Identify which cell holds the provided text, then report its [x, y] central coordinate. 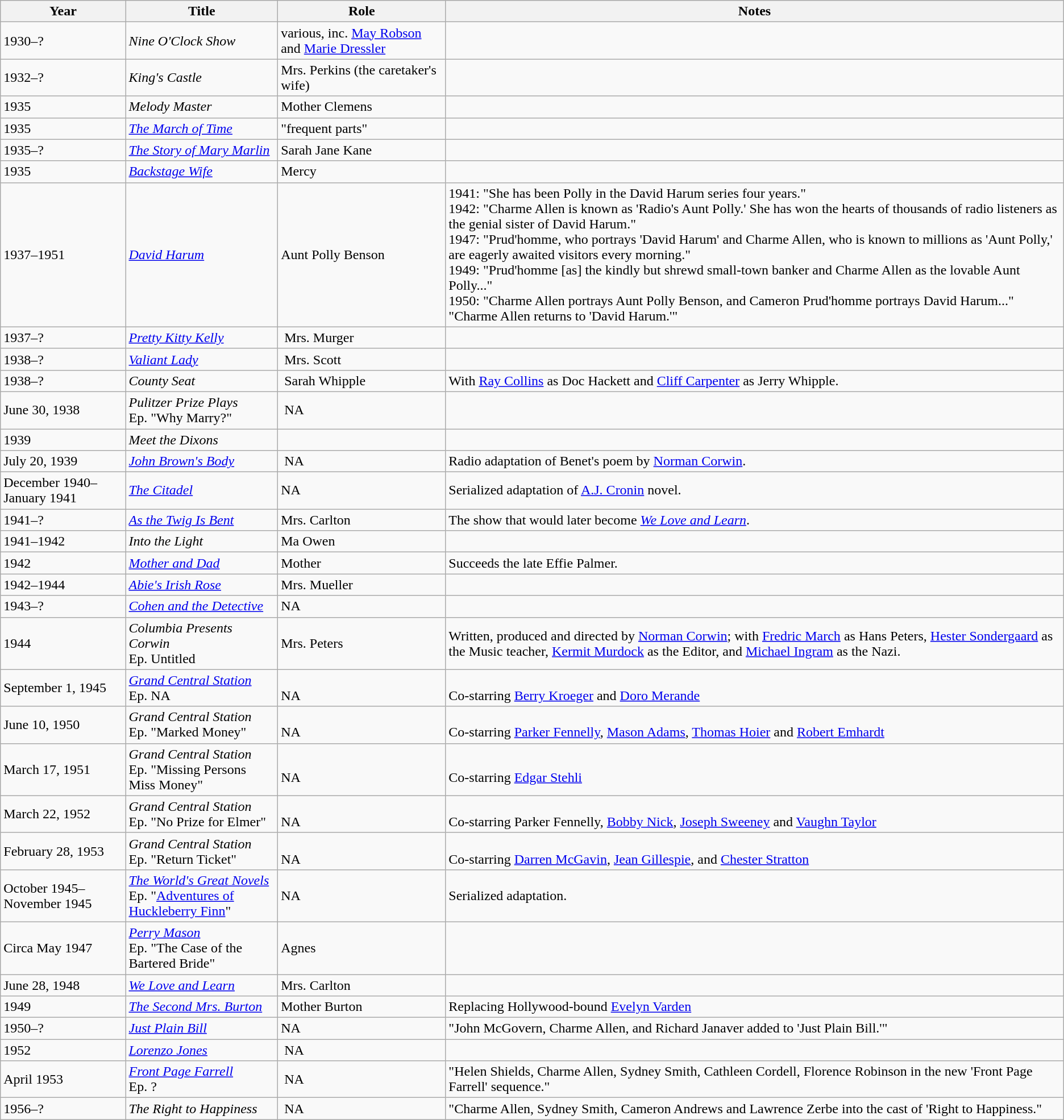
Abie's Irish Rose [202, 585]
Year [63, 11]
Valiant Lady [202, 359]
Mother Clemens [361, 107]
July 20, 1939 [63, 461]
Notes [755, 11]
October 1945–November 1945 [63, 896]
Title [202, 11]
Backstage Wife [202, 172]
Circa May 1947 [63, 948]
Aunt Polly Benson [361, 255]
1937–1951 [63, 255]
1956–? [63, 1109]
Role [361, 11]
1942 [63, 563]
December 1940–January 1941 [63, 491]
Lorenzo Jones [202, 1050]
Grand Central StationEp. "No Prize for Elmer" [202, 814]
Sarah Whipple [361, 381]
The World's Great Novels Ep. "Adventures of Huckleberry Finn" [202, 896]
The March of Time [202, 128]
As the Twig Is Bent [202, 520]
David Harum [202, 255]
Co-starring Berry Kroeger and Doro Merande [755, 688]
1949 [63, 1007]
Meet the Dixons [202, 439]
Replacing Hollywood-bound Evelyn Varden [755, 1007]
1935–? [63, 150]
1939 [63, 439]
Pretty Kitty Kelly [202, 338]
Columbia Presents CorwinEp. Untitled [202, 643]
Co-starring Darren McGavin, Jean Gillespie, and Chester Stratton [755, 851]
March 17, 1951 [63, 769]
1942–1944 [63, 585]
"John McGovern, Charme Allen, and Richard Janaver added to 'Just Plain Bill.'" [755, 1029]
The Citadel [202, 491]
1941–? [63, 520]
1944 [63, 643]
Mrs. Peters [361, 643]
1952 [63, 1050]
April 1953 [63, 1080]
Mrs. Scott [361, 359]
June 30, 1938 [63, 410]
The Right to Happiness [202, 1109]
March 22, 1952 [63, 814]
1943–? [63, 606]
Cohen and the Detective [202, 606]
February 28, 1953 [63, 851]
County Seat [202, 381]
June 28, 1948 [63, 985]
Serialized adaptation. [755, 896]
Mother and Dad [202, 563]
September 1, 1945 [63, 688]
Co-starring Edgar Stehli [755, 769]
Co-starring Parker Fennelly, Mason Adams, Thomas Hoier and Robert Emhardt [755, 725]
Mrs. Mueller [361, 585]
Ma Owen [361, 542]
Perry MasonEp. "The Case of the Bartered Bride" [202, 948]
1932–? [63, 77]
Agnes [361, 948]
1930–? [63, 41]
Pulitzer Prize Plays Ep. "Why Marry?" [202, 410]
Melody Master [202, 107]
"Helen Shields, Charme Allen, Sydney Smith, Cathleen Cordell, Florence Robinson in the new 'Front Page Farrell' sequence." [755, 1080]
Mrs. Perkins (the caretaker's wife) [361, 77]
Radio adaptation of Benet's poem by Norman Corwin. [755, 461]
June 10, 1950 [63, 725]
The Story of Mary Marlin [202, 150]
various, inc. May Robson and Marie Dressler [361, 41]
Grand Central StationEp. "Return Ticket" [202, 851]
1950–? [63, 1029]
John Brown's Body [202, 461]
With Ray Collins as Doc Hackett and Cliff Carpenter as Jerry Whipple. [755, 381]
The Second Mrs. Burton [202, 1007]
Grand Central StationEp. "Marked Money" [202, 725]
"Charme Allen, Sydney Smith, Cameron Andrews and Lawrence Zerbe into the cast of 'Right to Happiness." [755, 1109]
Just Plain Bill [202, 1029]
Mrs. Murger [361, 338]
Sarah Jane Kane [361, 150]
The show that would later become We Love and Learn. [755, 520]
1941–1942 [63, 542]
"frequent parts" [361, 128]
Nine O'Clock Show [202, 41]
Grand Central Station Ep. NA [202, 688]
Succeeds the late Effie Palmer. [755, 563]
Mother Burton [361, 1007]
Serialized adaptation of A.J. Cronin novel. [755, 491]
King's Castle [202, 77]
1937–? [63, 338]
Mercy [361, 172]
We Love and Learn [202, 985]
Co-starring Parker Fennelly, Bobby Nick, Joseph Sweeney and Vaughn Taylor [755, 814]
Front Page FarrellEp. ? [202, 1080]
Into the Light [202, 542]
Mother [361, 563]
Grand Central StationEp. "Missing Persons Miss Money" [202, 769]
